Return the (X, Y) coordinate for the center point of the cell that contains the specified text.  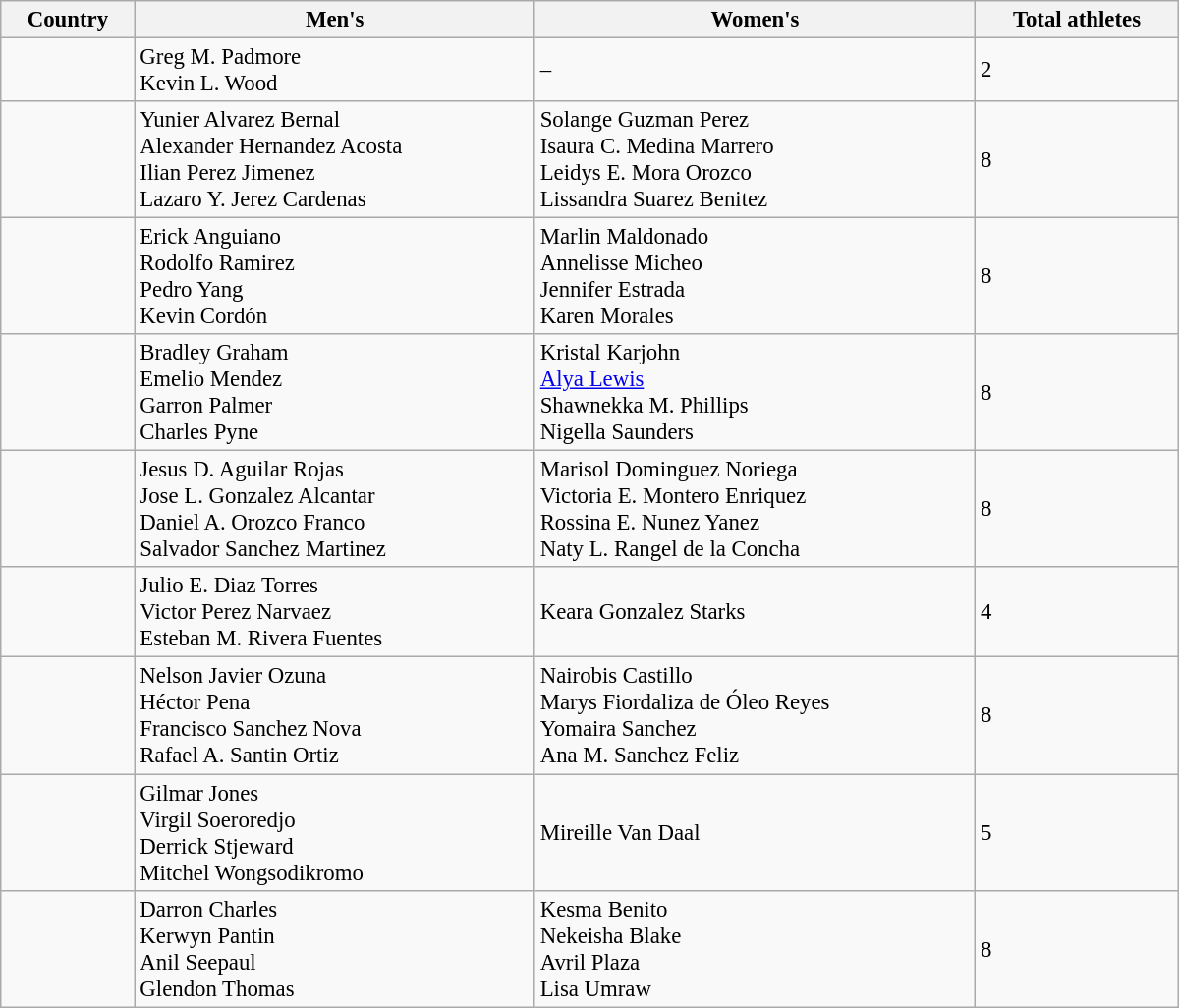
2 (1077, 71)
Mireille Van Daal (755, 833)
Total athletes (1077, 20)
Nelson Javier OzunaHéctor PenaFrancisco Sanchez NovaRafael A. Santin Ortiz (334, 715)
Jesus D. Aguilar RojasJose L. Gonzalez AlcantarDaniel A. Orozco FrancoSalvador Sanchez Martinez (334, 509)
Women's (755, 20)
Darron CharlesKerwyn PantinAnil SeepaulGlendon Thomas (334, 949)
Keara Gonzalez Starks (755, 613)
Marisol Dominguez NoriegaVictoria E. Montero EnriquezRossina E. Nunez YanezNaty L. Rangel de la Concha (755, 509)
Greg M. PadmoreKevin L. Wood (334, 71)
– (755, 71)
Gilmar JonesVirgil SoeroredjoDerrick StjewardMitchel Wongsodikromo (334, 833)
Men's (334, 20)
Solange Guzman PerezIsaura C. Medina MarreroLeidys E. Mora OrozcoLissandra Suarez Benitez (755, 159)
Yunier Alvarez BernalAlexander Hernandez AcostaIlian Perez JimenezLazaro Y. Jerez Cardenas (334, 159)
Marlin MaldonadoAnnelisse MicheoJennifer EstradaKaren Morales (755, 277)
5 (1077, 833)
Kesma BenitoNekeisha BlakeAvril PlazaLisa Umraw (755, 949)
4 (1077, 613)
Kristal KarjohnAlya LewisShawnekka M. PhillipsNigella Saunders (755, 393)
Julio E. Diaz TorresVictor Perez NarvaezEsteban M. Rivera Fuentes (334, 613)
Nairobis CastilloMarys Fiordaliza de Óleo ReyesYomaira SanchezAna M. Sanchez Feliz (755, 715)
Country (68, 20)
Bradley GrahamEmelio MendezGarron PalmerCharles Pyne (334, 393)
Erick AnguianoRodolfo RamirezPedro YangKevin Cordón (334, 277)
